Capture the cell that displays the provided text and extract its [x, y] central coordinate. 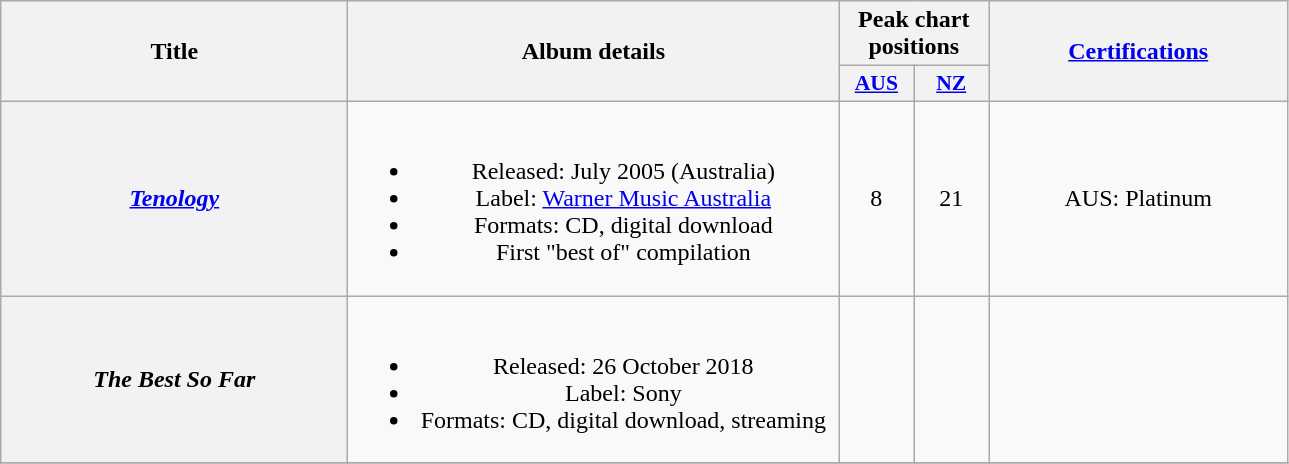
The Best So Far [174, 380]
Tenology [174, 198]
Released: 26 October 2018Label: SonyFormats: CD, digital download, streaming [594, 380]
8 [876, 198]
Album details [594, 52]
Peak chart positions [914, 34]
Released: July 2005 (Australia)Label: Warner Music AustraliaFormats: CD, digital downloadFirst "best of" compilation [594, 198]
AUS [876, 84]
AUS: Platinum [1138, 198]
Certifications [1138, 52]
Title [174, 52]
21 [952, 198]
NZ [952, 84]
